Provide the [x, y] coordinate of the cell's center where the given text is located.  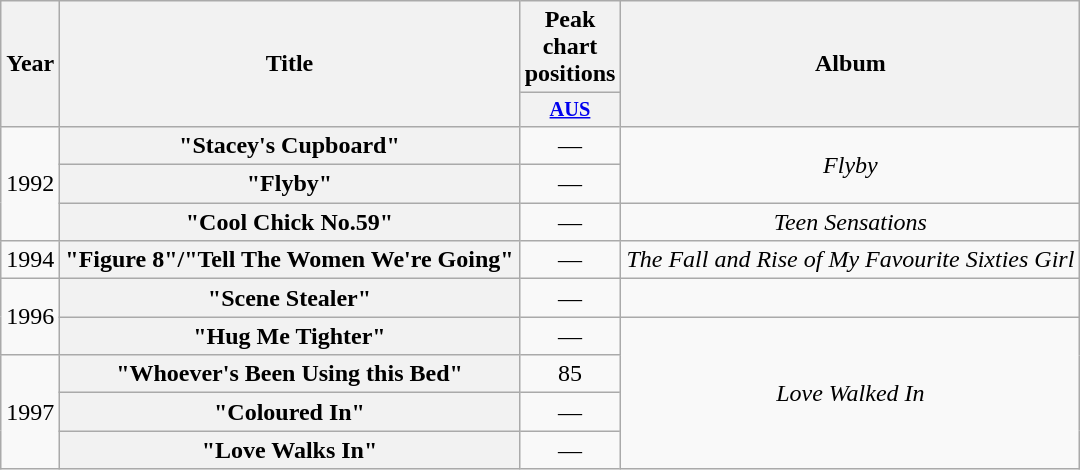
Year [30, 64]
"Love Walks In" [290, 450]
1994 [30, 260]
Album [850, 64]
Title [290, 64]
The Fall and Rise of My Favourite Sixties Girl [850, 260]
Teen Sensations [850, 222]
"Scene Stealer" [290, 298]
85 [570, 374]
"Figure 8"/"Tell The Women We're Going" [290, 260]
1996 [30, 317]
1992 [30, 183]
Peak chart positions [570, 47]
1997 [30, 412]
"Flyby" [290, 184]
"Cool Chick No.59" [290, 222]
Flyby [850, 164]
"Whoever's Been Using this Bed" [290, 374]
"Hug Me Tighter" [290, 336]
Love Walked In [850, 393]
"Coloured In" [290, 412]
AUS [570, 110]
"Stacey's Cupboard" [290, 145]
